For the text-containing cell, return its midpoint in (X, Y) coordinate format. 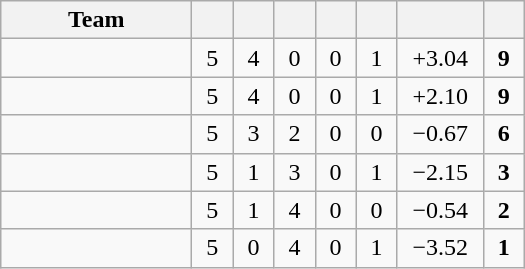
−2.15 (440, 172)
−3.52 (440, 248)
−0.67 (440, 134)
+2.10 (440, 96)
+3.04 (440, 58)
−0.54 (440, 210)
6 (504, 134)
Team (96, 20)
